Provide the (X, Y) coordinate of the cell's center where the given text is located.  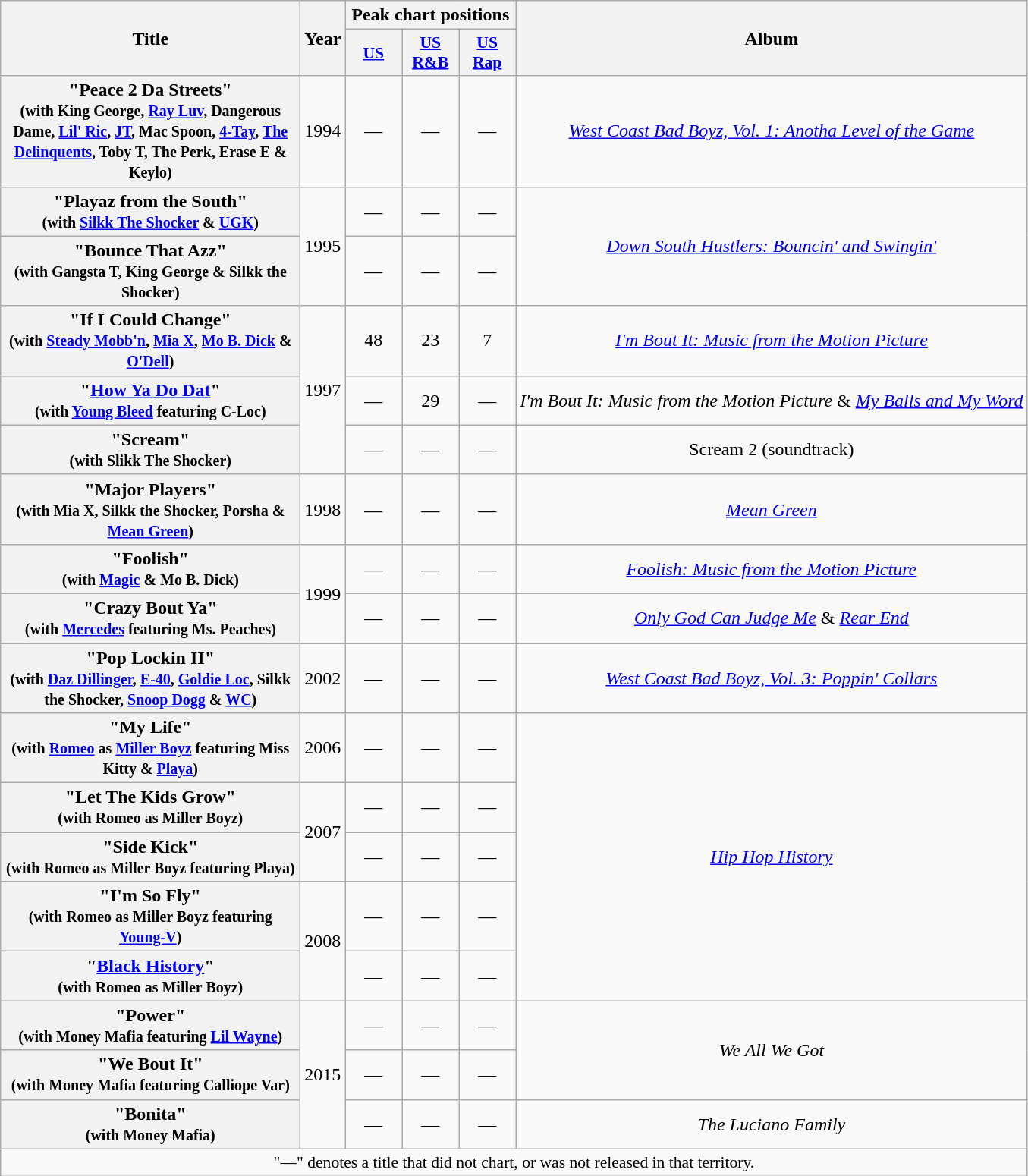
7 (487, 341)
2015 (323, 1074)
Hip Hop History (772, 857)
"Pop Lockin II"(with Daz Dillinger, E-40, Goldie Loc, Silkk the Shocker, Snoop Dogg & WC) (150, 678)
"Bounce That Azz"(with Gangsta T, King George & Silkk the Shocker) (150, 271)
2007 (323, 832)
1995 (323, 246)
Down South Hustlers: Bouncin' and Swingin' (772, 246)
"My Life"(with Romeo as Miller Boyz featuring Miss Kitty & Playa) (150, 748)
US (373, 53)
USRap (487, 53)
I'm Bout It: Music from the Motion Picture & My Balls and My Word (772, 401)
We All We Got (772, 1050)
"Black History"(with Romeo as Miller Boyz) (150, 976)
Mean Green (772, 509)
1999 (323, 593)
West Coast Bad Boyz, Vol. 3: Poppin' Collars (772, 678)
Year (323, 38)
"Power"(with Money Mafia featuring Lil Wayne) (150, 1026)
1998 (323, 509)
29 (431, 401)
"How Ya Do Dat"(with Young Bleed featuring C-Loc) (150, 401)
"Foolish"(with Magic & Mo B. Dick) (150, 569)
2002 (323, 678)
"Scream" (with Slikk The Shocker) (150, 449)
USR&B (431, 53)
1994 (323, 131)
"Crazy Bout Ya"(with Mercedes featuring Ms. Peaches) (150, 618)
"Bonita"(with Money Mafia) (150, 1124)
"Peace 2 Da Streets"(with King George, Ray Luv, Dangerous Dame, Lil' Ric, JT, Mac Spoon, 4-Tay, The Delinquents, Toby T, The Perk, Erase E & Keylo) (150, 131)
"Let The Kids Grow"(with Romeo as Miller Boyz) (150, 807)
2008 (323, 941)
"If I Could Change"(with Steady Mobb'n, Mia X, Mo B. Dick & O'Dell) (150, 341)
"Major Players"(with Mia X, Silkk the Shocker, Porsha & Mean Green) (150, 509)
23 (431, 341)
1997 (323, 390)
"Side Kick"(with Romeo as Miller Boyz featuring Playa) (150, 857)
West Coast Bad Boyz, Vol. 1: Anotha Level of the Game (772, 131)
Only God Can Judge Me & Rear End (772, 618)
Album (772, 38)
2006 (323, 748)
48 (373, 341)
I'm Bout It: Music from the Motion Picture (772, 341)
The Luciano Family (772, 1124)
"I'm So Fly"(with Romeo as Miller Boyz featuring Young-V) (150, 917)
"Playaz from the South"(with Silkk The Shocker & UGK) (150, 211)
"—" denotes a title that did not chart, or was not released in that territory. (514, 1162)
Title (150, 38)
Foolish: Music from the Motion Picture (772, 569)
Scream 2 (soundtrack) (772, 449)
"We Bout It"(with Money Mafia featuring Calliope Var) (150, 1074)
Peak chart positions (431, 15)
